Return [X, Y] of the center of cell containing provided text 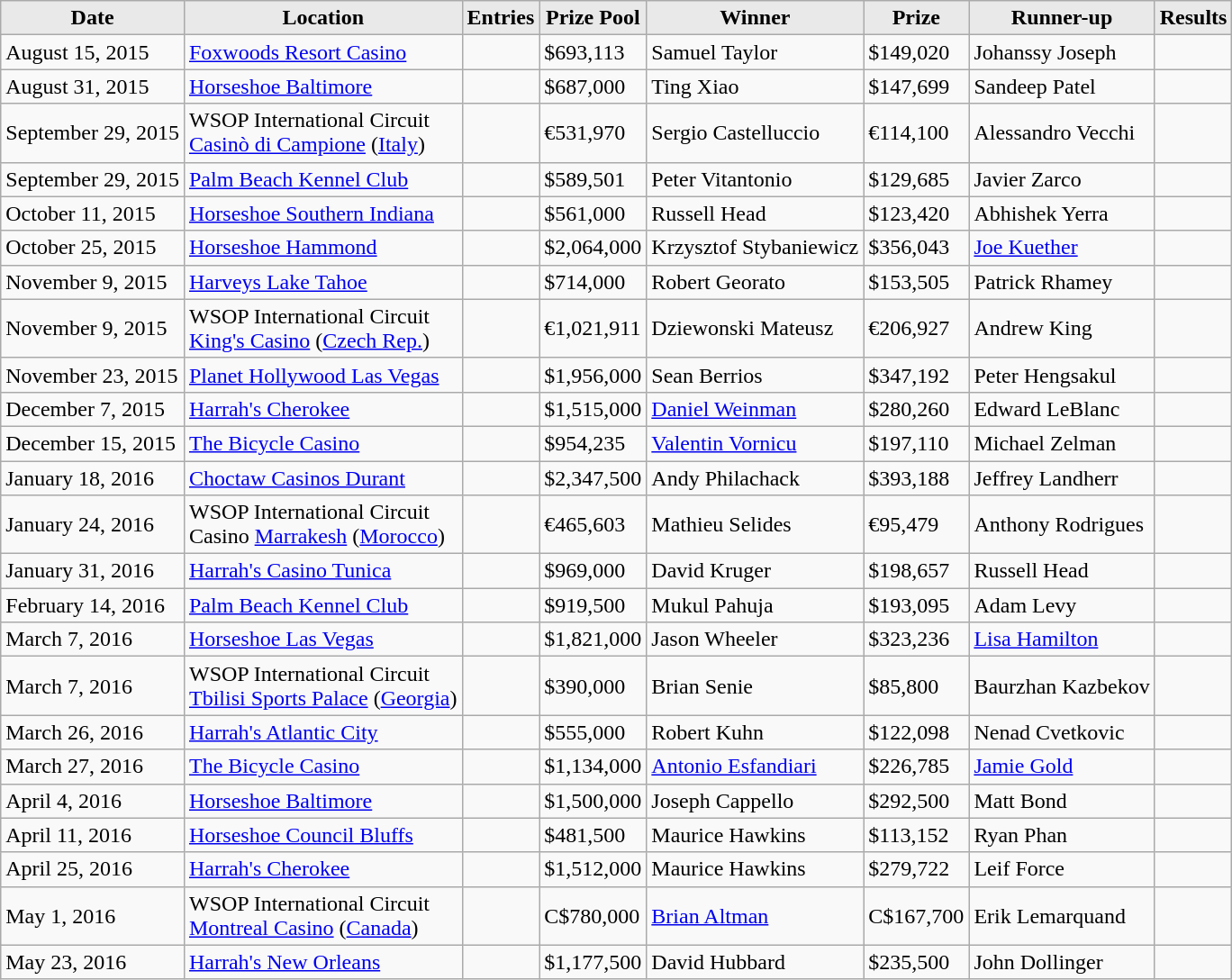
Runner-up [1062, 18]
Daniel Weinman [755, 409]
Horseshoe Las Vegas [322, 640]
January 18, 2016 [93, 478]
Dziewonski Mateusz [755, 328]
May 23, 2016 [93, 962]
Baurzhan Kazbekov [1062, 686]
$919,500 [593, 605]
May 1, 2016 [93, 915]
Adam Levy [1062, 605]
August 31, 2015 [93, 86]
$280,260 [917, 409]
Joseph Cappello [755, 801]
$1,821,000 [593, 640]
C$780,000 [593, 915]
$555,000 [593, 732]
$1,515,000 [593, 409]
$292,500 [917, 801]
$85,800 [917, 686]
Prize [917, 18]
Harrah's New Orleans [322, 962]
Sean Berrios [755, 375]
€95,479 [917, 524]
WSOP International CircuitTbilisi Sports Palace (Georgia) [322, 686]
Valentin Vornicu [755, 443]
John Dollinger [1062, 962]
WSOP International CircuitMontreal Casino (Canada) [322, 915]
October 11, 2015 [93, 213]
January 31, 2016 [93, 571]
Krzysztof Stybaniewicz [755, 248]
$149,020 [917, 52]
Michael Zelman [1062, 443]
$1,134,000 [593, 767]
Robert Kuhn [755, 732]
Sandeep Patel [1062, 86]
Harrah's Casino Tunica [322, 571]
November 23, 2015 [93, 375]
Abhishek Yerra [1062, 213]
Brian Senie [755, 686]
Jeffrey Landherr [1062, 478]
Horseshoe Council Bluffs [322, 835]
$122,098 [917, 732]
$1,177,500 [593, 962]
$197,110 [917, 443]
$129,685 [917, 179]
Sergio Castelluccio [755, 133]
Erik Lemarquand [1062, 915]
Choctaw Casinos Durant [322, 478]
$687,000 [593, 86]
January 24, 2016 [93, 524]
Lisa Hamilton [1062, 640]
$226,785 [917, 767]
Antonio Esfandiari [755, 767]
David Kruger [755, 571]
$147,699 [917, 86]
$393,188 [917, 478]
Entries [501, 18]
Horseshoe Hammond [322, 248]
Anthony Rodrigues [1062, 524]
€1,021,911 [593, 328]
Ting Xiao [755, 86]
WSOP International CircuitCasinò di Campione (Italy) [322, 133]
$589,501 [593, 179]
Jason Wheeler [755, 640]
Javier Zarco [1062, 179]
€206,927 [917, 328]
Samuel Taylor [755, 52]
$198,657 [917, 571]
Location [322, 18]
Results [1193, 18]
Mathieu Selides [755, 524]
Mukul Pahuja [755, 605]
€114,100 [917, 133]
WSOP International CircuitKing's Casino (Czech Rep.) [322, 328]
$235,500 [917, 962]
Harrah's Atlantic City [322, 732]
December 15, 2015 [93, 443]
$954,235 [593, 443]
Prize Pool [593, 18]
$347,192 [917, 375]
$969,000 [593, 571]
April 25, 2016 [93, 869]
Peter Vitantonio [755, 179]
Brian Altman [755, 915]
$693,113 [593, 52]
$1,512,000 [593, 869]
$123,420 [917, 213]
$356,043 [917, 248]
Johanssy Joseph [1062, 52]
Date [93, 18]
October 25, 2015 [93, 248]
Leif Force [1062, 869]
$1,500,000 [593, 801]
April 11, 2016 [93, 835]
$561,000 [593, 213]
December 7, 2015 [93, 409]
February 14, 2016 [93, 605]
Andrew King [1062, 328]
Harveys Lake Tahoe [322, 282]
WSOP International CircuitCasino Marrakesh (Morocco) [322, 524]
C$167,700 [917, 915]
€531,970 [593, 133]
Ryan Phan [1062, 835]
Alessandro Vecchi [1062, 133]
$193,095 [917, 605]
Jamie Gold [1062, 767]
$113,152 [917, 835]
Planet Hollywood Las Vegas [322, 375]
$390,000 [593, 686]
Robert Georato [755, 282]
€465,603 [593, 524]
Patrick Rhamey [1062, 282]
Matt Bond [1062, 801]
Nenad Cvetkovic [1062, 732]
Foxwoods Resort Casino [322, 52]
Joe Kuether [1062, 248]
$323,236 [917, 640]
$481,500 [593, 835]
Winner [755, 18]
$153,505 [917, 282]
$279,722 [917, 869]
David Hubbard [755, 962]
April 4, 2016 [93, 801]
March 27, 2016 [93, 767]
Andy Philachack [755, 478]
$2,064,000 [593, 248]
Horseshoe Southern Indiana [322, 213]
August 15, 2015 [93, 52]
Edward LeBlanc [1062, 409]
March 26, 2016 [93, 732]
$1,956,000 [593, 375]
$714,000 [593, 282]
Peter Hengsakul [1062, 375]
$2,347,500 [593, 478]
